Pinpoint the cell where the given text exists, returning its (x, y) midpoint coordinate. 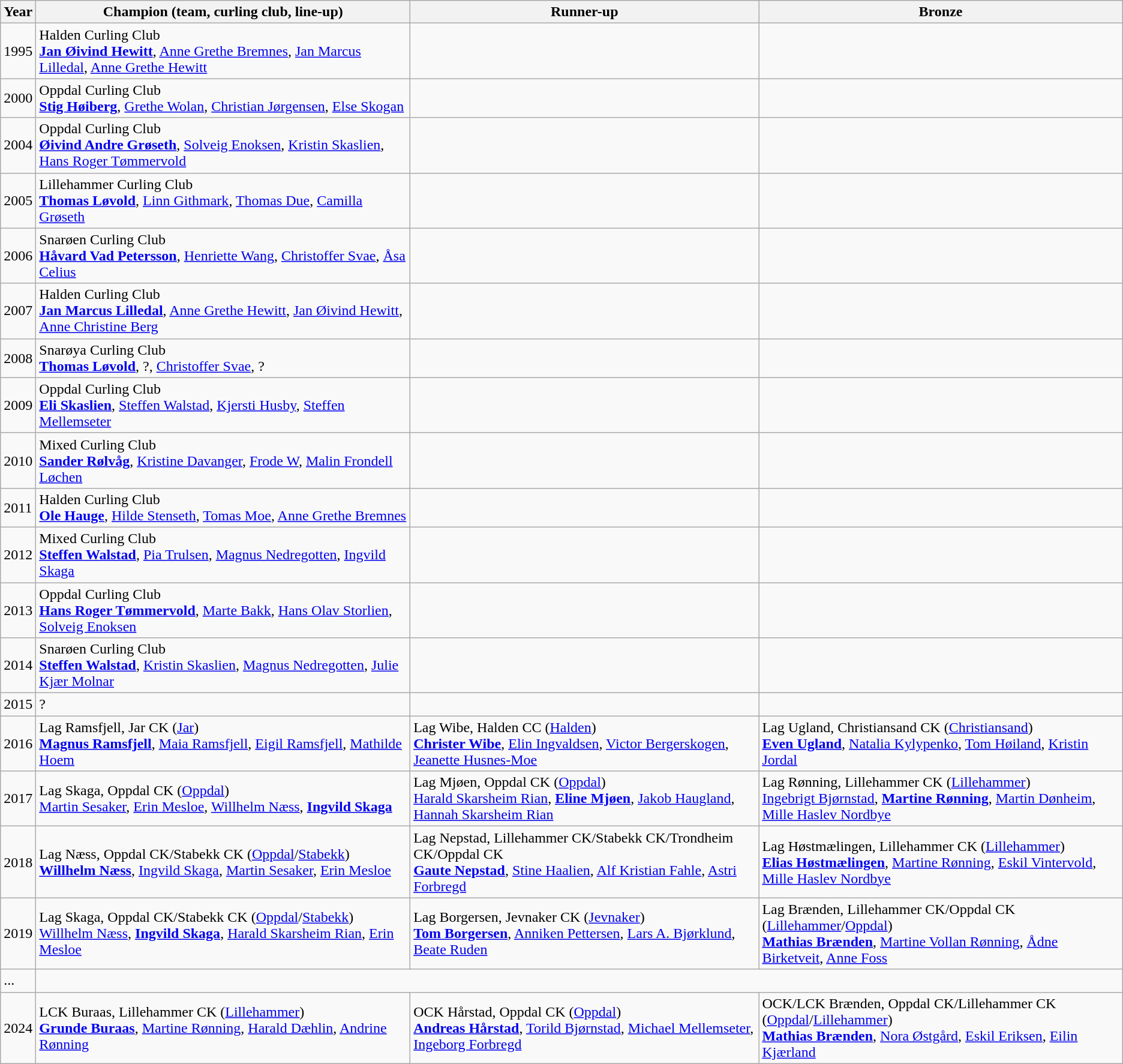
Snarøen Curling ClubHåvard Vad Petersson, Henriette Wang, Christoffer Svae, Åsa Celius (223, 256)
... (18, 981)
2011 (18, 508)
Halden Curling ClubJan Øivind Hewitt, Anne Grethe Bremnes, Jan Marcus Lilledal, Anne Grethe Hewitt (223, 51)
2007 (18, 311)
Lag Borgersen, Jevnaker CK (Jevnaker)Tom Borgersen, Anniken Pettersen, Lars A. Bjørklund, Beate Ruden (584, 934)
Lag Næss, Oppdal CK/Stabekk CK (Oppdal/Stabekk)Willhelm Næss, Ingvild Skaga, Martin Sesaker, Erin Mesloe (223, 862)
2018 (18, 862)
Snarøya Curling ClubThomas Løvold, ?, Christoffer Svae, ? (223, 358)
Lag Wibe, Halden CC (Halden)Christer Wibe, Elin Ingvaldsen, Victor Bergerskogen, Jeanette Husnes-Moe (584, 744)
2024 (18, 1027)
Halden Curling ClubJan Marcus Lilledal, Anne Grethe Hewitt, Jan Øivind Hewitt, Anne Christine Berg (223, 311)
Champion (team, curling club, line-up) (223, 12)
Bronze (941, 12)
OCK/LCK Brænden, Oppdal CK/Lillehammer CK (Oppdal/Lillehammer)Mathias Brænden, Nora Østgård, Eskil Eriksen, Eilin Kjærland (941, 1027)
? (223, 705)
2012 (18, 555)
Lag Skaga, Oppdal CK (Oppdal)Martin Sesaker, Erin Mesloe, Willhelm Næss, Ingvild Skaga (223, 799)
2017 (18, 799)
Lag Mjøen, Oppdal CK (Oppdal)Harald Skarsheim Rian, Eline Mjøen, Jakob Haugland, Hannah Skarsheim Rian (584, 799)
LCK Buraas, Lillehammer CK (Lillehammer)Grunde Buraas, Martine Rønning, Harald Dæhlin, Andrine Rønning (223, 1027)
2016 (18, 744)
2014 (18, 666)
2013 (18, 610)
Lillehammer Curling ClubThomas Løvold, Linn Githmark, Thomas Due, Camilla Grøseth (223, 200)
Snarøen Curling ClubSteffen Walstad, Kristin Skaslien, Magnus Nedregotten, Julie Kjær Molnar (223, 666)
Year (18, 12)
Runner-up (584, 12)
Halden Curling ClubOle Hauge, Hilde Stenseth, Tomas Moe, Anne Grethe Bremnes (223, 508)
2005 (18, 200)
Lag Ramsfjell, Jar CK (Jar)Magnus Ramsfjell, Maia Ramsfjell, Eigil Ramsfjell, Mathilde Hoem (223, 744)
2009 (18, 405)
Oppdal Curling ClubStig Høiberg, Grethe Wolan, Christian Jørgensen, Else Skogan (223, 98)
Lag Høstmælingen, Lillehammer CK (Lillehammer)Elias Høstmælingen, Martine Rønning, Eskil Vintervold, Mille Haslev Nordbye (941, 862)
2015 (18, 705)
1995 (18, 51)
2008 (18, 358)
2000 (18, 98)
Lag Brænden, Lillehammer CK/Oppdal CK (Lillehammer/Oppdal)Mathias Brænden, Martine Vollan Rønning, Ådne Birketveit, Anne Foss (941, 934)
Lag Rønning, Lillehammer CK (Lillehammer)Ingebrigt Bjørnstad, Martine Rønning, Martin Dønheim, Mille Haslev Nordbye (941, 799)
Lag Nepstad, Lillehammer CK/Stabekk CK/Trondheim CK/Oppdal CKGaute Nepstad, Stine Haalien, Alf Kristian Fahle, Astri Forbregd (584, 862)
Mixed Curling ClubSander Rølvåg, Kristine Davanger, Frode W, Malin Frondell Løchen (223, 460)
2006 (18, 256)
2004 (18, 145)
Lag Ugland, Christiansand CK (Christiansand)Even Ugland, Natalia Kylypenko, Tom Høiland, Kristin Jordal (941, 744)
OCK Hårstad, Oppdal CK (Oppdal)Andreas Hårstad, Torild Bjørnstad, Michael Mellemseter, Ingeborg Forbregd (584, 1027)
2019 (18, 934)
Mixed Curling ClubSteffen Walstad, Pia Trulsen, Magnus Nedregotten, Ingvild Skaga (223, 555)
Oppdal Curling ClubHans Roger Tømmervold, Marte Bakk, Hans Olav Storlien, Solveig Enoksen (223, 610)
Oppdal Curling ClubØivind Andre Grøseth, Solveig Enoksen, Kristin Skaslien, Hans Roger Tømmervold (223, 145)
2010 (18, 460)
Oppdal Curling ClubEli Skaslien, Steffen Walstad, Kjersti Husby, Steffen Mellemseter (223, 405)
Lag Skaga, Oppdal CK/Stabekk CK (Oppdal/Stabekk)Willhelm Næss, Ingvild Skaga, Harald Skarsheim Rian, Erin Mesloe (223, 934)
